Identify which cell holds the provided text, then report its [X, Y] central coordinate. 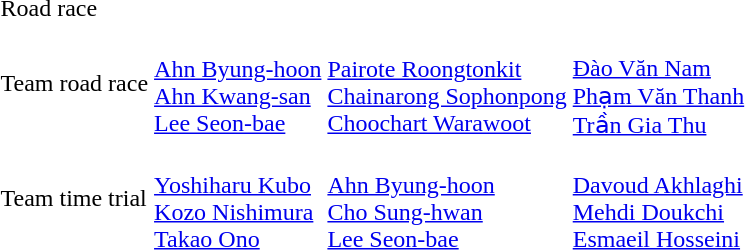
Ahn Byung-hoonAhn Kwang-sanLee Seon-bae [238, 83]
Đào Văn NamPhạm Văn ThanhTrần Gia Thu [658, 83]
Pairote RoongtonkitChainarong SophonpongChoochart Warawoot [447, 83]
